Return (x, y) of the center of cell containing provided text 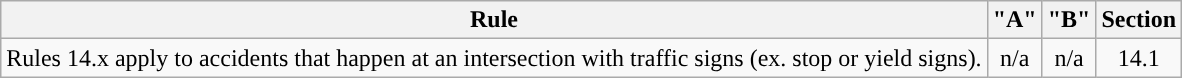
14.1 (1139, 58)
Rules 14.x apply to accidents that happen at an intersection with traffic signs (ex. stop or yield signs). (494, 58)
"A" (1014, 20)
Rule (494, 20)
Section (1139, 20)
"B" (1069, 20)
